Locate the cell with the specified text and output its (x, y) center coordinate. 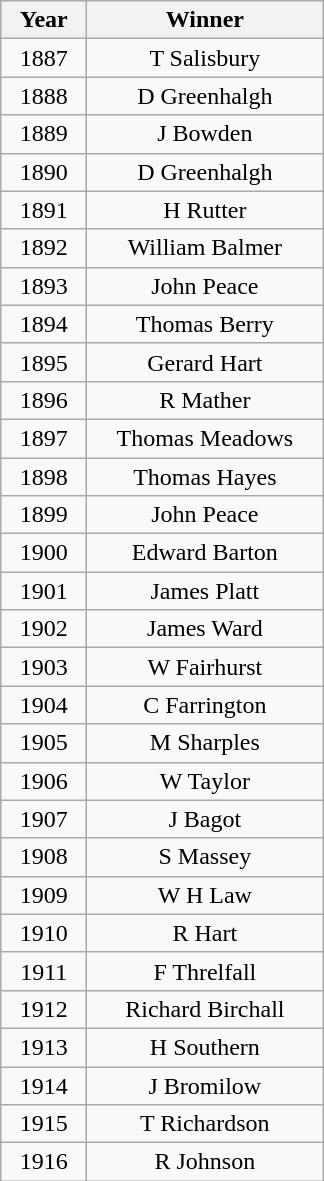
Gerard Hart (205, 362)
M Sharples (205, 743)
1898 (44, 477)
Thomas Meadows (205, 438)
1905 (44, 743)
1915 (44, 1124)
H Rutter (205, 210)
1901 (44, 591)
1903 (44, 667)
1893 (44, 286)
Year (44, 20)
1913 (44, 1047)
1906 (44, 781)
R Hart (205, 933)
1909 (44, 895)
W Taylor (205, 781)
T Richardson (205, 1124)
1911 (44, 971)
W H Law (205, 895)
1887 (44, 58)
1907 (44, 819)
1910 (44, 933)
1914 (44, 1085)
Thomas Hayes (205, 477)
1908 (44, 857)
1889 (44, 134)
S Massey (205, 857)
C Farrington (205, 705)
W Fairhurst (205, 667)
1904 (44, 705)
1891 (44, 210)
R Mather (205, 400)
Thomas Berry (205, 324)
Edward Barton (205, 553)
1900 (44, 553)
William Balmer (205, 248)
J Bromilow (205, 1085)
1902 (44, 629)
1894 (44, 324)
J Bowden (205, 134)
1888 (44, 96)
H Southern (205, 1047)
1916 (44, 1162)
1895 (44, 362)
F Threlfall (205, 971)
1899 (44, 515)
1896 (44, 400)
1892 (44, 248)
James Ward (205, 629)
Richard Birchall (205, 1009)
R Johnson (205, 1162)
J Bagot (205, 819)
James Platt (205, 591)
Winner (205, 20)
1890 (44, 172)
1912 (44, 1009)
1897 (44, 438)
T Salisbury (205, 58)
